Return (x, y) of the center of cell containing provided text 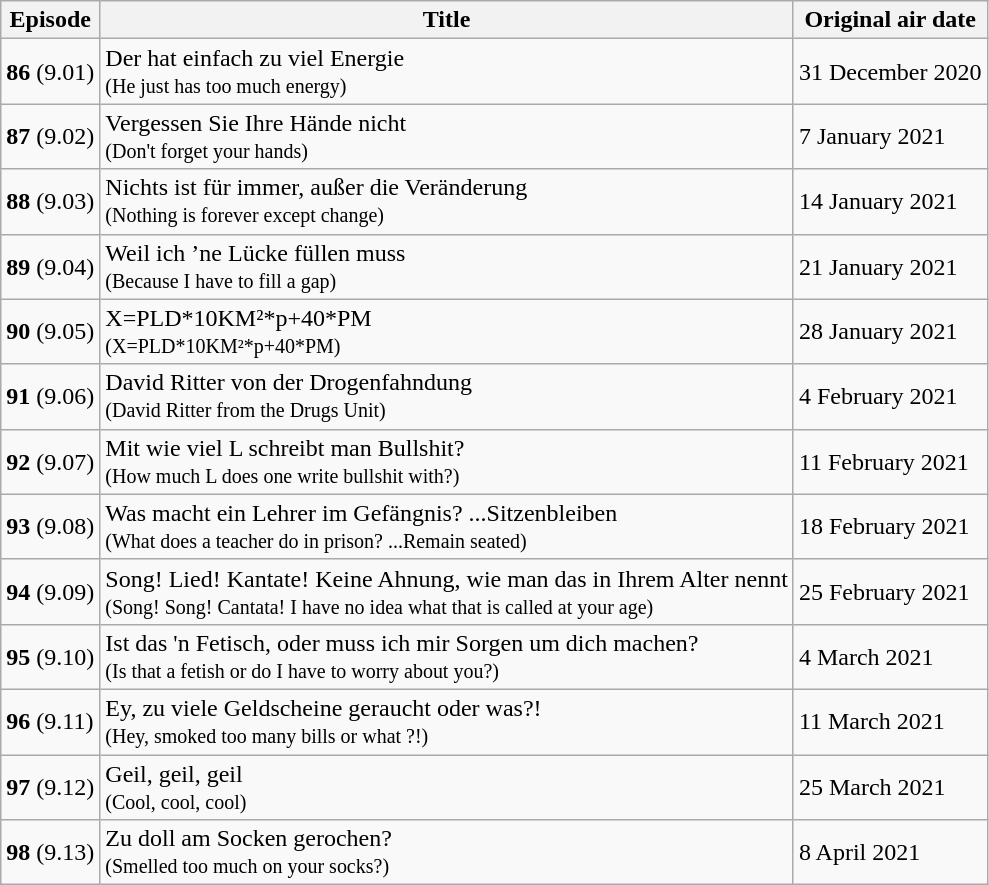
98 (9.13) (50, 852)
X=PLD*10KM²*p+40*PM(X=PLD*10KM²*p+40*PM) (447, 332)
8 April 2021 (890, 852)
90 (9.05) (50, 332)
Title (447, 20)
Weil ich ’ne Lücke füllen muss(Because I have to fill a gap) (447, 266)
Zu doll am Socken gerochen?(Smelled too much on your socks?) (447, 852)
97 (9.12) (50, 786)
Ey, zu viele Geldscheine geraucht oder was?!(Hey, smoked too many bills or what ?!) (447, 722)
21 January 2021 (890, 266)
David Ritter von der Drogenfahndung(David Ritter from the Drugs Unit) (447, 396)
Song! Lied! Kantate! Keine Ahnung, wie man das in Ihrem Alter nennt(Song! Song! Cantata! I have no idea what that is called at your age) (447, 592)
Ist das 'n Fetisch, oder muss ich mir Sorgen um dich machen?(Is that a fetish or do I have to worry about you?) (447, 656)
4 February 2021 (890, 396)
18 February 2021 (890, 526)
Nichts ist für immer, außer die Veränderung(Nothing is forever except change) (447, 202)
7 January 2021 (890, 136)
31 December 2020 (890, 72)
25 February 2021 (890, 592)
Geil, geil, geil(Cool, cool, cool) (447, 786)
96 (9.11) (50, 722)
Der hat einfach zu viel Energie(He just has too much energy) (447, 72)
Episode (50, 20)
11 February 2021 (890, 462)
Vergessen Sie Ihre Hände nicht(Don't forget your hands) (447, 136)
92 (9.07) (50, 462)
89 (9.04) (50, 266)
91 (9.06) (50, 396)
95 (9.10) (50, 656)
4 March 2021 (890, 656)
11 March 2021 (890, 722)
25 March 2021 (890, 786)
93 (9.08) (50, 526)
Mit wie viel L schreibt man Bullshit?(How much L does one write bullshit with?) (447, 462)
94 (9.09) (50, 592)
88 (9.03) (50, 202)
Original air date (890, 20)
28 January 2021 (890, 332)
Was macht ein Lehrer im Gefängnis? ...Sitzenbleiben(What does a teacher do in prison? ...Remain seated) (447, 526)
86 (9.01) (50, 72)
87 (9.02) (50, 136)
14 January 2021 (890, 202)
